Capture the cell that displays the provided text and extract its (x, y) central coordinate. 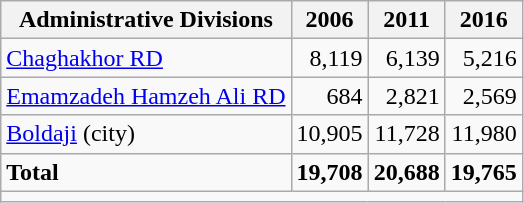
8,119 (330, 58)
2016 (484, 20)
2011 (406, 20)
11,728 (406, 134)
684 (330, 96)
11,980 (484, 134)
2,569 (484, 96)
Chaghakhor RD (146, 58)
Emamzadeh Hamzeh Ali RD (146, 96)
Boldaji (city) (146, 134)
20,688 (406, 172)
5,216 (484, 58)
2,821 (406, 96)
19,765 (484, 172)
Total (146, 172)
19,708 (330, 172)
6,139 (406, 58)
10,905 (330, 134)
Administrative Divisions (146, 20)
2006 (330, 20)
